Capture the cell that displays the provided text and extract its (x, y) central coordinate. 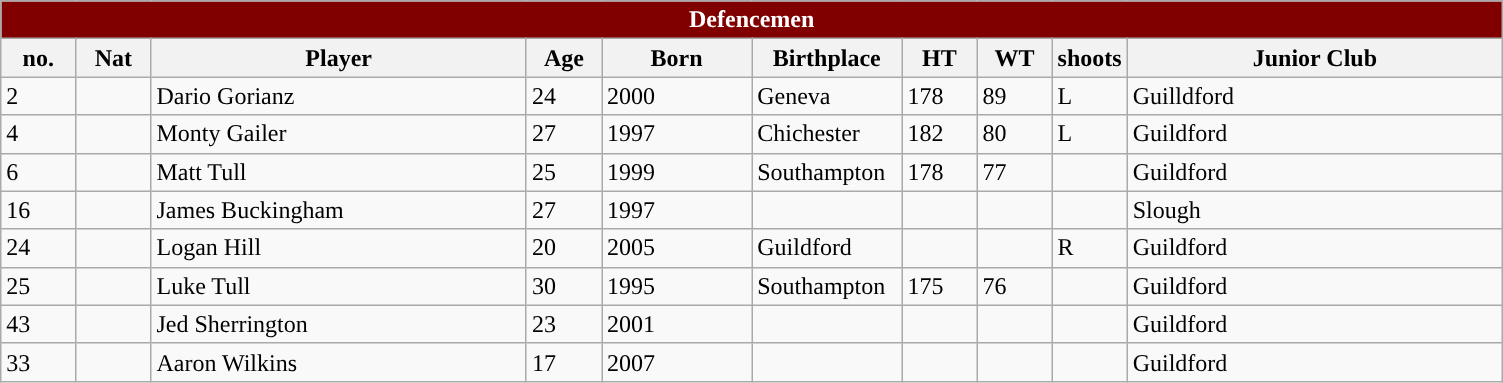
2000 (677, 96)
6 (38, 172)
Dario Gorianz (338, 96)
Chichester (827, 134)
20 (564, 248)
30 (564, 286)
Geneva (827, 96)
WT (1014, 58)
Birthplace (827, 58)
Guilldford (1314, 96)
Jed Sherrington (338, 324)
no. (38, 58)
HT (940, 58)
33 (38, 362)
2007 (677, 362)
23 (564, 324)
R (1090, 248)
Player (338, 58)
77 (1014, 172)
Luke Tull (338, 286)
80 (1014, 134)
16 (38, 210)
76 (1014, 286)
2 (38, 96)
shoots (1090, 58)
175 (940, 286)
182 (940, 134)
2001 (677, 324)
Born (677, 58)
17 (564, 362)
89 (1014, 96)
1995 (677, 286)
1999 (677, 172)
Nat (114, 58)
Logan Hill (338, 248)
2005 (677, 248)
Junior Club (1314, 58)
4 (38, 134)
Aaron Wilkins (338, 362)
James Buckingham (338, 210)
Slough (1314, 210)
Age (564, 58)
Matt Tull (338, 172)
Defencemen (752, 20)
Monty Gailer (338, 134)
43 (38, 324)
